Scan for the cell matching the given text and deliver its (x, y) coordinate at center. 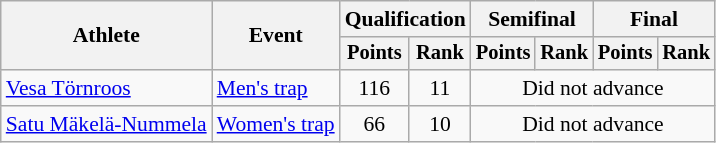
Vesa Törnroos (106, 88)
Men's trap (276, 88)
66 (374, 124)
Athlete (106, 36)
Women's trap (276, 124)
10 (440, 124)
Semifinal (532, 19)
Satu Mäkelä-Nummela (106, 124)
11 (440, 88)
Event (276, 36)
Final (654, 19)
Qualification (406, 19)
116 (374, 88)
